Determine the [X, Y] coordinate at the center of the cell enclosing the given text.  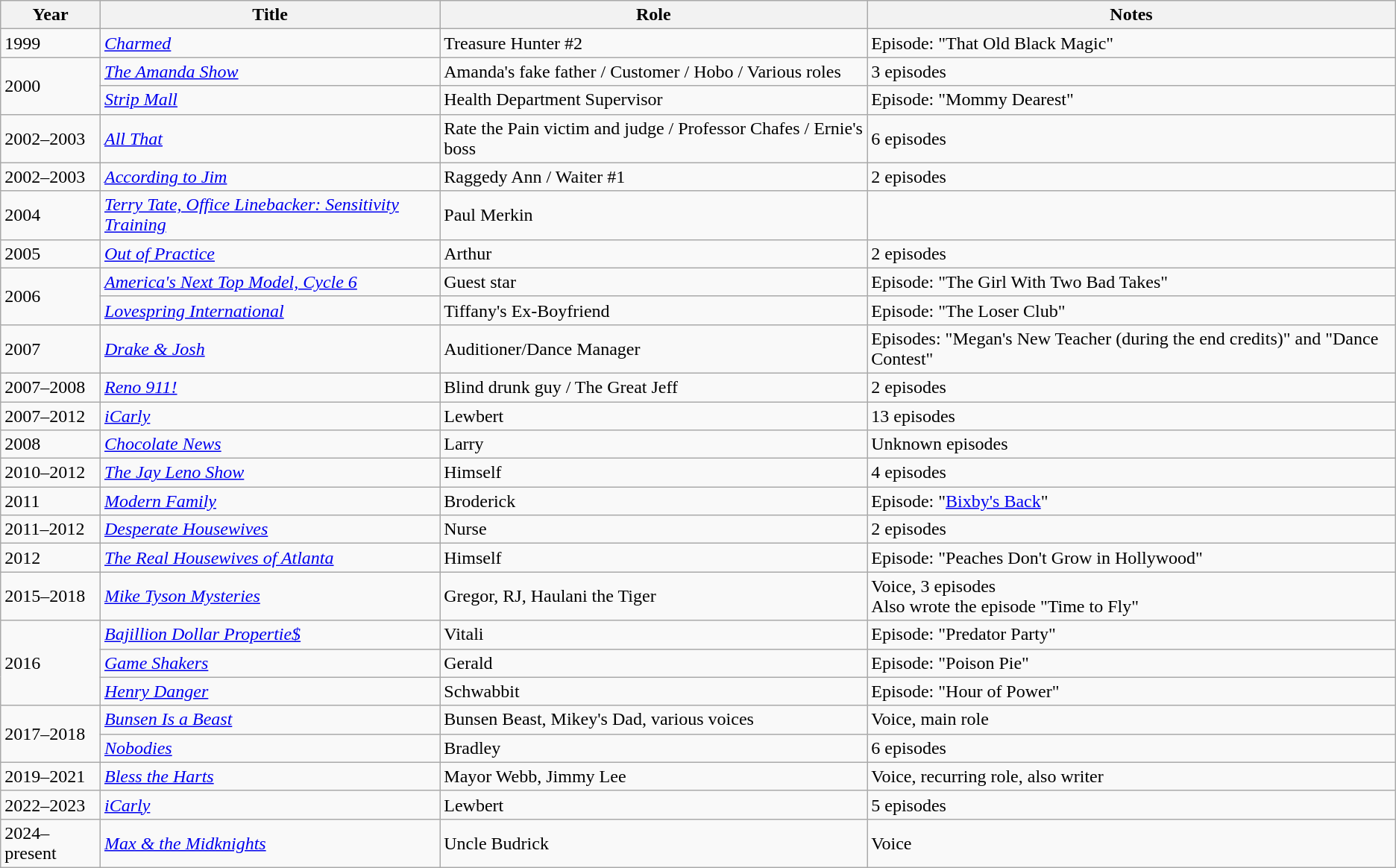
Bunsen Is a Beast [270, 720]
2011–2012 [51, 529]
Desperate Housewives [270, 529]
2008 [51, 444]
Arthur [653, 254]
4 episodes [1132, 473]
Nurse [653, 529]
2007–2008 [51, 387]
2007–2012 [51, 415]
Rate the Pain victim and judge / Professor Chafes / Ernie's boss [653, 139]
Paul Merkin [653, 215]
2016 [51, 663]
Episodes: "Megan's New Teacher (during the end credits)" and "Dance Contest" [1132, 349]
2024–present [51, 843]
Blind drunk guy / The Great Jeff [653, 387]
Uncle Budrick [653, 843]
Schwabbit [653, 691]
Gerald [653, 663]
Mike Tyson Mysteries [270, 597]
According to Jim [270, 177]
Terry Tate, Office Linebacker: Sensitivity Training [270, 215]
Health Department Supervisor [653, 100]
Role [653, 15]
Broderick [653, 501]
The Real Housewives of Atlanta [270, 558]
Auditioner/Dance Manager [653, 349]
Unknown episodes [1132, 444]
Episode: "Predator Party" [1132, 635]
2004 [51, 215]
Year [51, 15]
Bajillion Dollar Propertie$ [270, 635]
2000 [51, 86]
Gregor, RJ, Haulani the Tiger [653, 597]
5 episodes [1132, 805]
Voice, 3 episodesAlso wrote the episode "Time to Fly" [1132, 597]
The Jay Leno Show [270, 473]
1999 [51, 43]
All That [270, 139]
2010–2012 [51, 473]
Vitali [653, 635]
Tiffany's Ex-Boyfriend [653, 310]
2019–2021 [51, 776]
Chocolate News [270, 444]
Episode: "That Old Black Magic" [1132, 43]
2006 [51, 296]
Henry Danger [270, 691]
Episode: "Poison Pie" [1132, 663]
Episode: "Hour of Power" [1132, 691]
Notes [1132, 15]
13 episodes [1132, 415]
Episode: "The Loser Club" [1132, 310]
Lovespring International [270, 310]
2012 [51, 558]
3 episodes [1132, 72]
Episode: "The Girl With Two Bad Takes" [1132, 282]
Bunsen Beast, Mikey's Dad, various voices [653, 720]
Strip Mall [270, 100]
2017–2018 [51, 734]
2007 [51, 349]
Title [270, 15]
Bless the Harts [270, 776]
Out of Practice [270, 254]
Guest star [653, 282]
Max & the Midknights [270, 843]
Episode: "Bixby's Back" [1132, 501]
Reno 911! [270, 387]
Voice, recurring role, also writer [1132, 776]
Nobodies [270, 748]
Amanda's fake father / Customer / Hobo / Various roles [653, 72]
Voice [1132, 843]
Raggedy Ann / Waiter #1 [653, 177]
Game Shakers [270, 663]
2022–2023 [51, 805]
Bradley [653, 748]
The Amanda Show [270, 72]
Modern Family [270, 501]
Larry [653, 444]
Treasure Hunter #2 [653, 43]
America's Next Top Model, Cycle 6 [270, 282]
Episode: "Peaches Don't Grow in Hollywood" [1132, 558]
Episode: "Mommy Dearest" [1132, 100]
Drake & Josh [270, 349]
2005 [51, 254]
Mayor Webb, Jimmy Lee [653, 776]
Charmed [270, 43]
Voice, main role [1132, 720]
2011 [51, 501]
2015–2018 [51, 597]
